Detect which cell encompasses the target text, then output its [x, y] center coordinate. 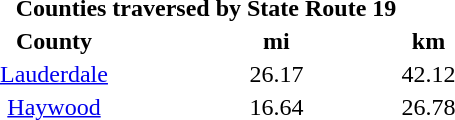
26.17 [276, 74]
mi [276, 41]
